Scan for the cell matching the given text and deliver its [x, y] coordinate at center. 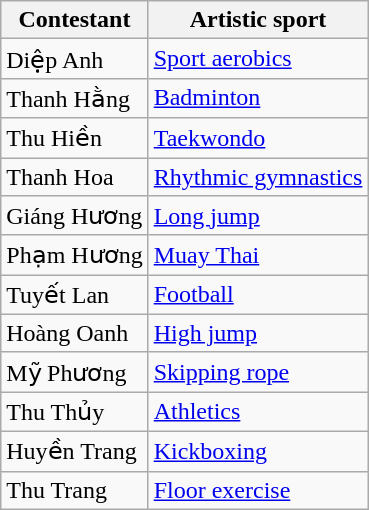
Muay Thai [258, 255]
Badminton [258, 98]
Kickboxing [258, 451]
Thanh Hoa [74, 177]
Contestant [74, 20]
Diệp Anh [74, 59]
Taekwondo [258, 138]
Giáng Hương [74, 216]
Thu Hiền [74, 138]
Sport aerobics [258, 59]
Thanh Hằng [74, 98]
Athletics [258, 412]
Hoàng Oanh [74, 333]
Thu Trang [74, 490]
Skipping rope [258, 372]
High jump [258, 333]
Floor exercise [258, 490]
Long jump [258, 216]
Football [258, 295]
Tuyết Lan [74, 295]
Phạm Hương [74, 255]
Rhythmic gymnastics [258, 177]
Artistic sport [258, 20]
Mỹ Phương [74, 372]
Huyền Trang [74, 451]
Thu Thủy [74, 412]
